Identify which cell holds the provided text, then report its [x, y] central coordinate. 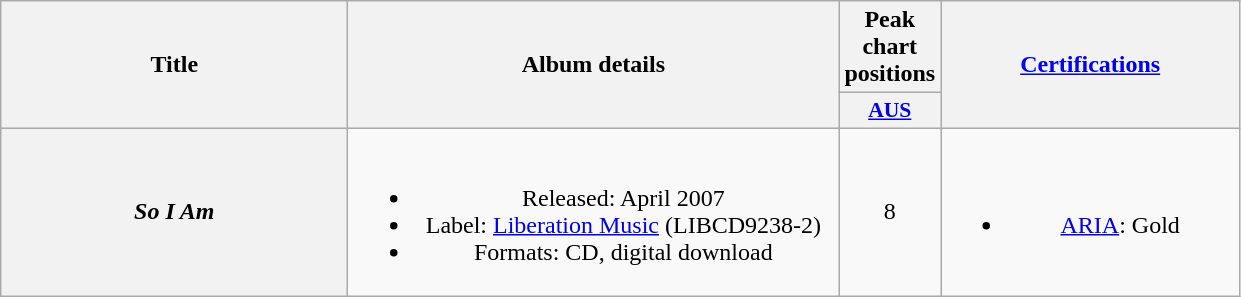
Peak chart positions [890, 47]
So I Am [174, 212]
Album details [594, 65]
8 [890, 212]
ARIA: Gold [1090, 212]
AUS [890, 111]
Certifications [1090, 65]
Released: April 2007Label: Liberation Music (LIBCD9238-2)Formats: CD, digital download [594, 212]
Title [174, 65]
